For the text-containing cell, return its midpoint in [X, Y] coordinate format. 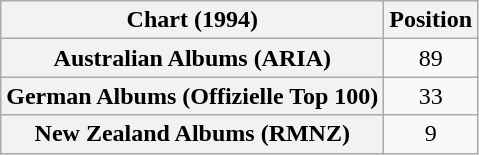
Position [431, 20]
New Zealand Albums (RMNZ) [192, 134]
9 [431, 134]
German Albums (Offizielle Top 100) [192, 96]
Australian Albums (ARIA) [192, 58]
33 [431, 96]
89 [431, 58]
Chart (1994) [192, 20]
